Pinpoint the cell where the given text exists, returning its [x, y] midpoint coordinate. 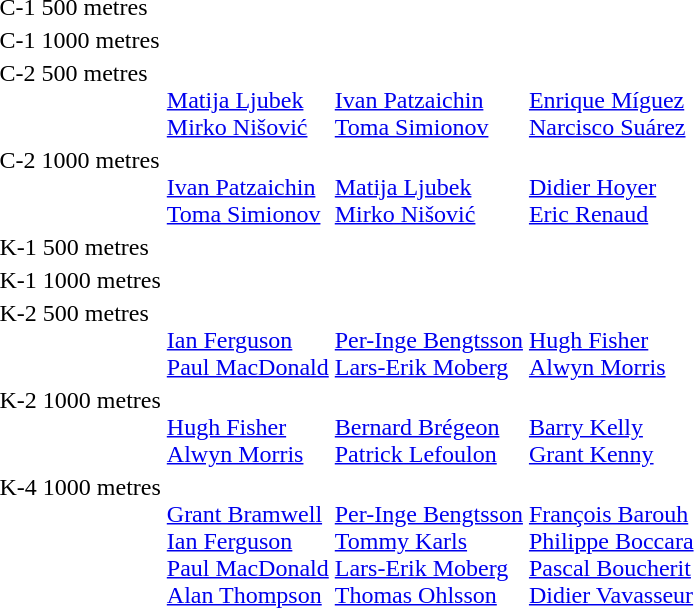
Hugh Fisher Alwyn Morris [248, 427]
Ian Ferguson Paul MacDonald [248, 340]
Per-Inge Bengtsson Lars-Erik Moberg [428, 340]
Bernard Brégeon Patrick Lefoulon [428, 427]
